Find where the given text appears and provide that cell's center as (x, y) coordinate. 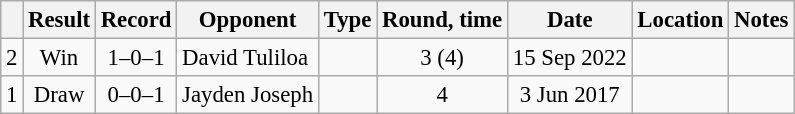
Round, time (442, 20)
4 (442, 95)
Date (570, 20)
15 Sep 2022 (570, 58)
Win (60, 58)
1–0–1 (136, 58)
0–0–1 (136, 95)
Type (347, 20)
Opponent (248, 20)
Record (136, 20)
Result (60, 20)
David Tuliloa (248, 58)
3 (4) (442, 58)
Location (680, 20)
Notes (762, 20)
1 (12, 95)
Draw (60, 95)
2 (12, 58)
Jayden Joseph (248, 95)
3 Jun 2017 (570, 95)
